Locate the cell with the specified text and output its (X, Y) center coordinate. 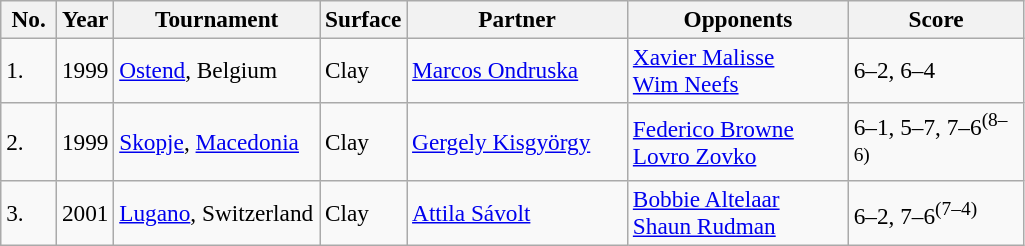
Marcos Ondruska (518, 70)
Year (86, 19)
Opponents (738, 19)
Federico Browne Lovro Zovko (738, 142)
1. (29, 70)
6–2, 6–4 (936, 70)
Tournament (217, 19)
Xavier Malisse Wim Neefs (738, 70)
Bobbie Altelaar Shaun Rudman (738, 212)
3. (29, 212)
6–1, 5–7, 7–6(8–6) (936, 142)
Surface (364, 19)
2. (29, 142)
Gergely Kisgyörgy (518, 142)
No. (29, 19)
Ostend, Belgium (217, 70)
2001 (86, 212)
Attila Sávolt (518, 212)
Lugano, Switzerland (217, 212)
Score (936, 19)
6–2, 7–6(7–4) (936, 212)
Skopje, Macedonia (217, 142)
Partner (518, 19)
